Pinpoint the cell where the given text exists, returning its [x, y] midpoint coordinate. 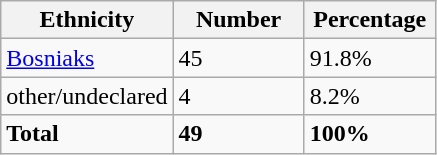
Percentage [370, 20]
Total [87, 134]
45 [238, 58]
Ethnicity [87, 20]
100% [370, 134]
Number [238, 20]
other/undeclared [87, 96]
Bosniaks [87, 58]
8.2% [370, 96]
91.8% [370, 58]
49 [238, 134]
4 [238, 96]
